Locate the cell with the specified text and output its [x, y] center coordinate. 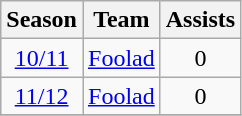
Assists [200, 20]
10/11 [42, 58]
11/12 [42, 96]
Team [121, 20]
Season [42, 20]
